Determine the [X, Y] coordinate at the center of the cell enclosing the given text.  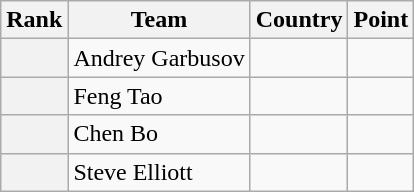
Chen Bo [159, 134]
Rank [34, 20]
Team [159, 20]
Steve Elliott [159, 172]
Country [299, 20]
Feng Tao [159, 96]
Andrey Garbusov [159, 58]
Point [381, 20]
